Determine the (x, y) coordinate at the center of the cell enclosing the given text.  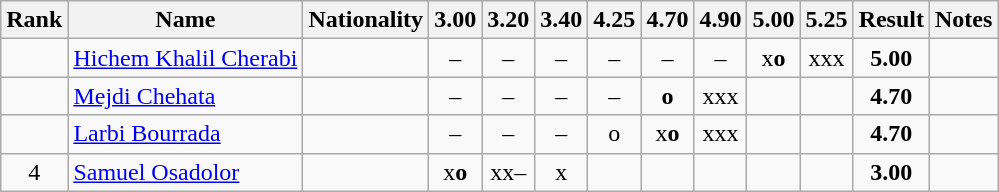
Rank (34, 20)
4.25 (614, 20)
Samuel Osadolor (186, 172)
Notes (964, 20)
Result (891, 20)
3.40 (562, 20)
Larbi Bourrada (186, 134)
4.90 (720, 20)
5.25 (826, 20)
x (562, 172)
xx– (508, 172)
Nationality (366, 20)
3.20 (508, 20)
4 (34, 172)
Hichem Khalil Cherabi (186, 58)
Mejdi Chehata (186, 96)
Name (186, 20)
